Provide the (X, Y) coordinate of the cell's center where the given text is located.  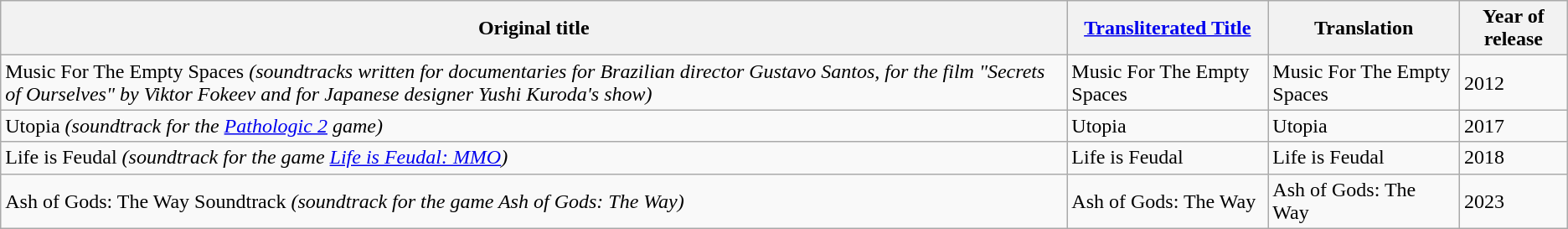
Year of release (1514, 29)
Translation (1364, 29)
2018 (1514, 158)
Life is Feudal (soundtrack for the game Life is Feudal: MMO) (534, 158)
Ash of Gods: The Way Soundtrack (soundtrack for the game Ash of Gods: The Way) (534, 201)
Utopia (soundtrack for the Pathologic 2 game) (534, 126)
2023 (1514, 201)
2012 (1514, 82)
2017 (1514, 126)
Original title (534, 29)
Transliterated Title (1168, 29)
